Locate the cell with the specified text and output its (X, Y) center coordinate. 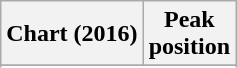
Chart (2016) (72, 34)
Peak position (189, 34)
